Scan for the cell matching the given text and deliver its (x, y) coordinate at center. 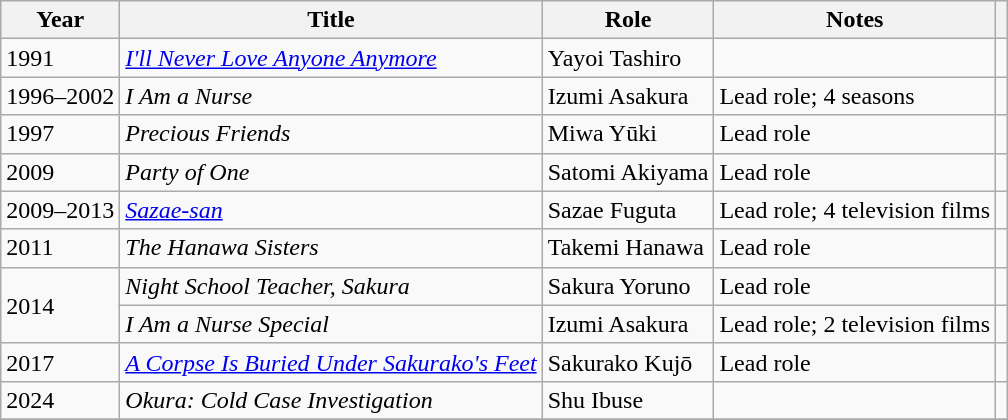
I'll Never Love Anyone Anymore (331, 58)
Takemi Hanawa (628, 248)
Year (60, 20)
2014 (60, 305)
Yayoi Tashiro (628, 58)
Notes (855, 20)
Sakurako Kujō (628, 362)
Title (331, 20)
Miwa Yūki (628, 134)
2017 (60, 362)
Shu Ibuse (628, 400)
2024 (60, 400)
2009–2013 (60, 210)
Sazae-san (331, 210)
Okura: Cold Case Investigation (331, 400)
Satomi Akiyama (628, 172)
2011 (60, 248)
1996–2002 (60, 96)
Role (628, 20)
A Corpse Is Buried Under Sakurako's Feet (331, 362)
Party of One (331, 172)
2009 (60, 172)
Sakura Yoruno (628, 286)
Night School Teacher, Sakura (331, 286)
1991 (60, 58)
Lead role; 4 television films (855, 210)
Sazae Fuguta (628, 210)
Lead role; 2 television films (855, 324)
I Am a Nurse (331, 96)
1997 (60, 134)
Lead role; 4 seasons (855, 96)
Precious Friends (331, 134)
I Am a Nurse Special (331, 324)
The Hanawa Sisters (331, 248)
